Find where the given text appears and provide that cell's center as [X, Y] coordinate. 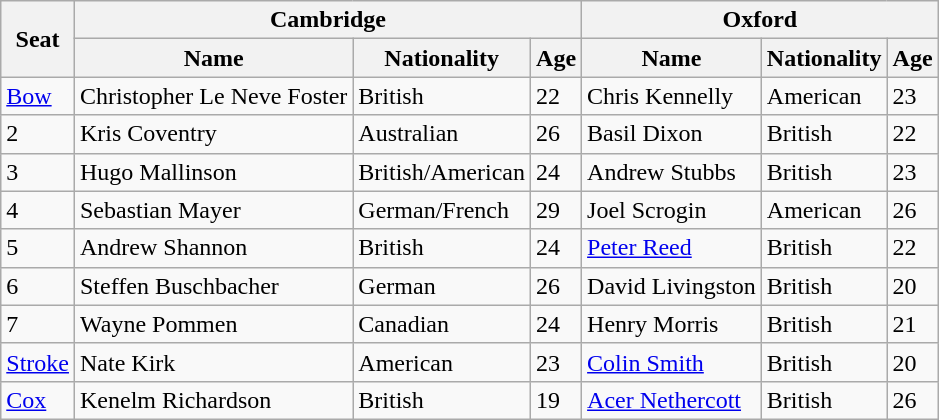
Kenelm Richardson [213, 400]
5 [38, 248]
Australian [442, 134]
Chris Kennelly [672, 96]
29 [556, 210]
Cambridge [328, 20]
Andrew Shannon [213, 248]
Basil Dixon [672, 134]
David Livingston [672, 286]
German [442, 286]
Stroke [38, 362]
Acer Nethercott [672, 400]
Cox [38, 400]
Hugo Mallinson [213, 172]
Peter Reed [672, 248]
Canadian [442, 324]
Sebastian Mayer [213, 210]
Andrew Stubbs [672, 172]
Oxford [760, 20]
German/French [442, 210]
Bow [38, 96]
6 [38, 286]
2 [38, 134]
Nate Kirk [213, 362]
British/American [442, 172]
Joel Scrogin [672, 210]
3 [38, 172]
Kris Coventry [213, 134]
Seat [38, 39]
21 [912, 324]
Henry Morris [672, 324]
Colin Smith [672, 362]
4 [38, 210]
7 [38, 324]
19 [556, 400]
Christopher Le Neve Foster [213, 96]
Wayne Pommen [213, 324]
Steffen Buschbacher [213, 286]
